Determine the (X, Y) coordinate at the center of the cell enclosing the given text.  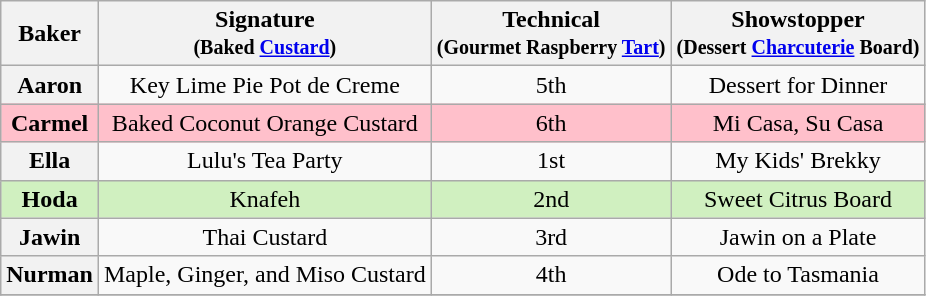
Ella (50, 161)
Showstopper(Dessert Charcuterie Board) (798, 34)
Signature(Baked Custard) (264, 34)
Maple, Ginger, and Miso Custard (264, 275)
Baked Coconut Orange Custard (264, 123)
Knafeh (264, 199)
Dessert for Dinner (798, 85)
Sweet Citrus Board (798, 199)
6th (551, 123)
Hoda (50, 199)
5th (551, 85)
Aaron (50, 85)
Mi Casa, Su Casa (798, 123)
Carmel (50, 123)
My Kids' Brekky (798, 161)
3rd (551, 237)
Jawin on a Plate (798, 237)
2nd (551, 199)
1st (551, 161)
Baker (50, 34)
Technical(Gourmet Raspberry Tart) (551, 34)
Key Lime Pie Pot de Creme (264, 85)
Thai Custard (264, 237)
4th (551, 275)
Ode to Tasmania (798, 275)
Lulu's Tea Party (264, 161)
Nurman (50, 275)
Jawin (50, 237)
